Extract the (X, Y) coordinate from the center of the cell holding the provided text.  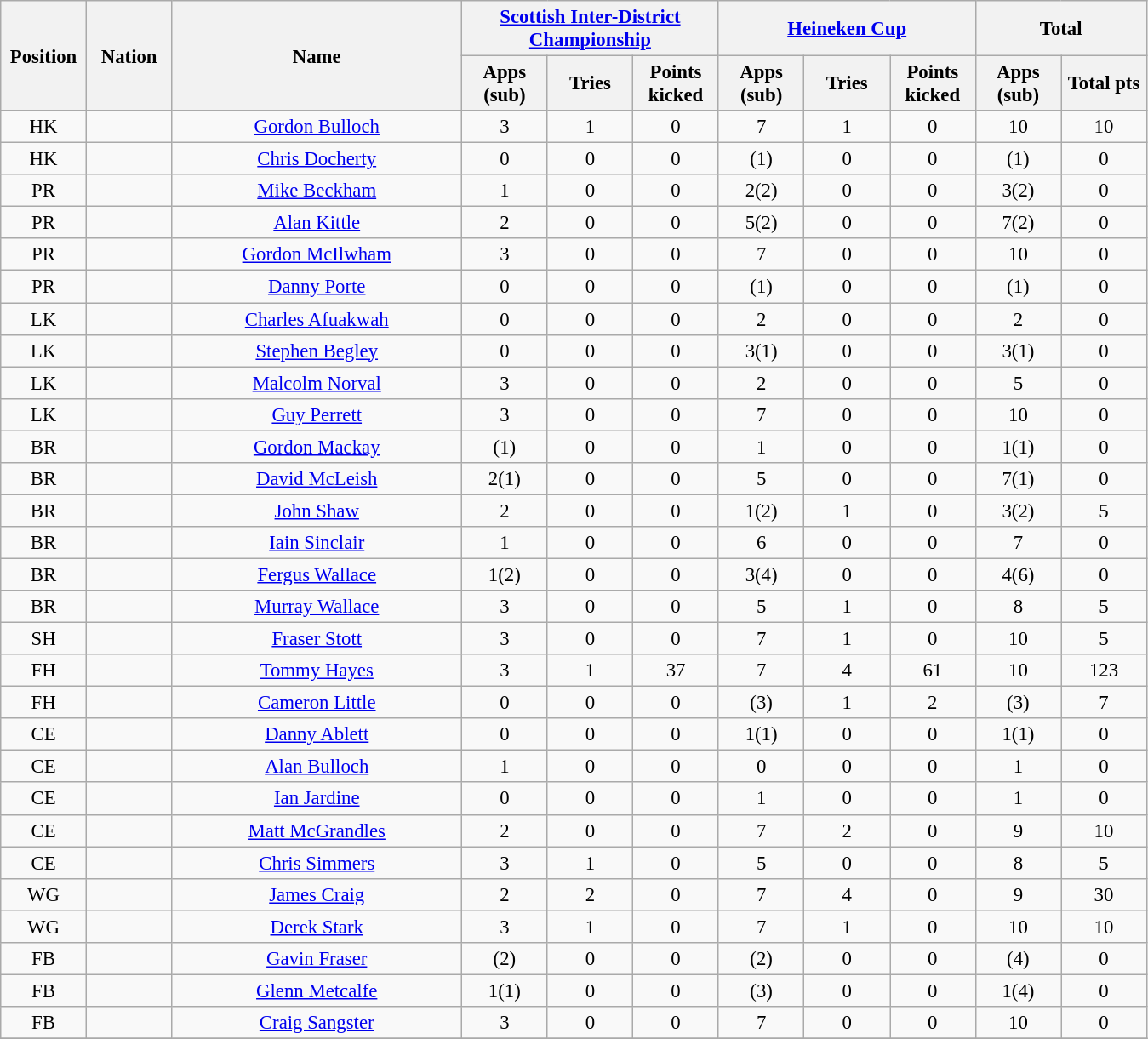
37 (676, 671)
61 (933, 671)
2(1) (505, 479)
Gordon Mackay (317, 447)
Iain Sinclair (317, 543)
7(2) (1018, 223)
Charles Afuakwah (317, 319)
Matt McGrandles (317, 831)
Glenn Metcalfe (317, 990)
Fergus Wallace (317, 574)
6 (761, 543)
2(2) (761, 191)
Fraser Stott (317, 639)
Position (44, 56)
Craig Sangster (317, 1023)
John Shaw (317, 511)
Stephen Begley (317, 351)
Malcolm Norval (317, 383)
Chris Docherty (317, 159)
123 (1105, 671)
Chris Simmers (317, 863)
4(6) (1018, 574)
7(1) (1018, 479)
Total pts (1105, 83)
Gavin Fraser (317, 959)
Murray Wallace (317, 607)
Tommy Hayes (317, 671)
3(4) (761, 574)
Cameron Little (317, 703)
Total (1060, 29)
Danny Porte (317, 287)
Alan Kittle (317, 223)
SH (44, 639)
Gordon McIlwham (317, 254)
Gordon Bulloch (317, 127)
James Craig (317, 894)
Heineken Cup (847, 29)
David McLeish (317, 479)
Derek Stark (317, 927)
Mike Beckham (317, 191)
5(2) (761, 223)
30 (1105, 894)
Alan Bulloch (317, 767)
Guy Perrett (317, 414)
1(4) (1018, 990)
Scottish Inter-District Championship (591, 29)
Name (317, 56)
Nation (129, 56)
Danny Ablett (317, 734)
Ian Jardine (317, 799)
(4) (1018, 959)
